Return the (x, y) coordinate for the center point of the cell that contains the specified text.  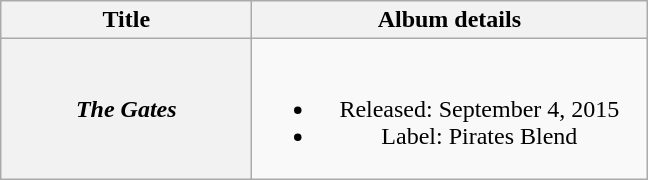
Released: September 4, 2015Label: Pirates Blend (450, 109)
Album details (450, 20)
The Gates (126, 109)
Title (126, 20)
